Find where the given text appears and provide that cell's center as [x, y] coordinate. 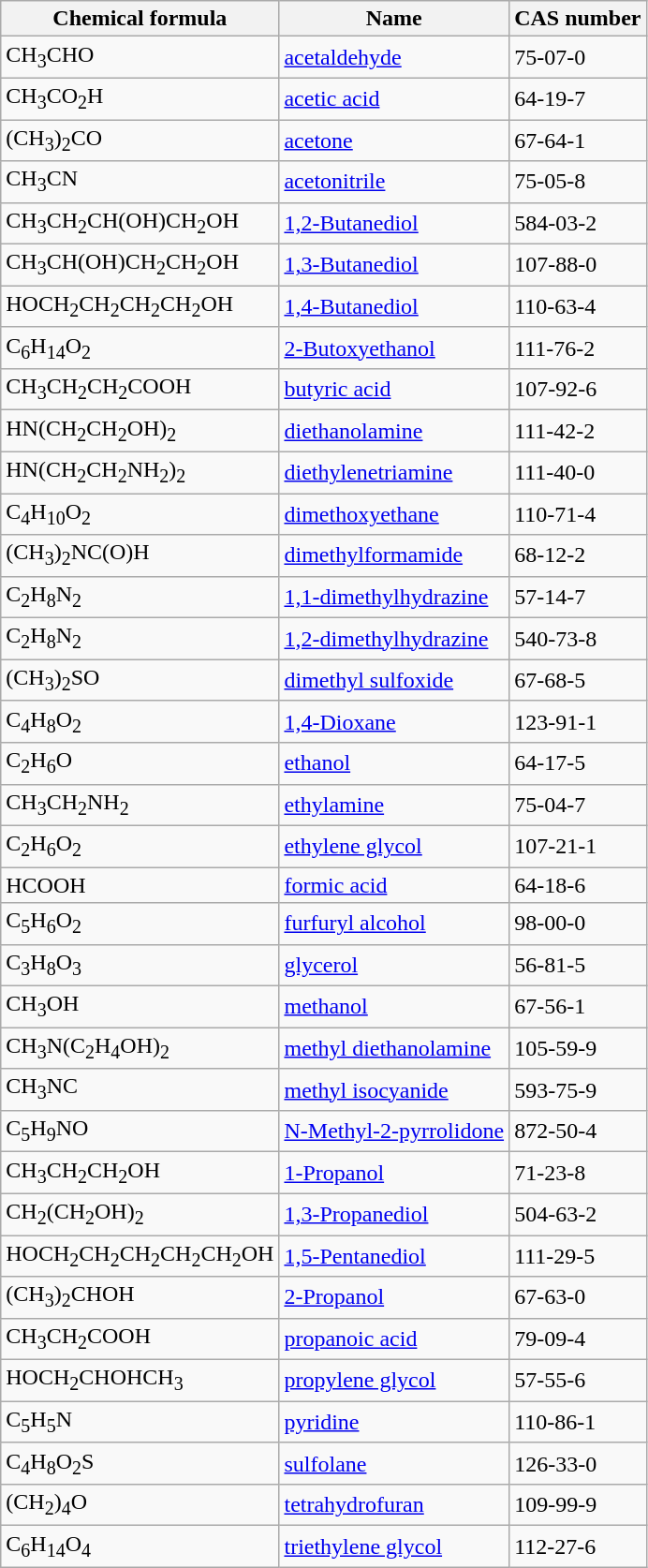
1,5-Pentanediol [394, 1255]
ethanol [394, 763]
71-23-8 [578, 1173]
propanoic acid [394, 1339]
CH3CO2H [140, 98]
126-33-0 [578, 1463]
(CH3)2NC(O)H [140, 555]
57-55-6 [578, 1381]
ethylene glycol [394, 846]
110-86-1 [578, 1422]
110-63-4 [578, 306]
57-14-7 [578, 597]
triethylene glycol [394, 1546]
formic acid [394, 885]
butyric acid [394, 390]
HOCH2CHOHCH3 [140, 1381]
Chemical formula [140, 19]
111-29-5 [578, 1255]
504-63-2 [578, 1214]
1,2-dimethylhydrazine [394, 639]
HN(CH2CH2NH2)2 [140, 472]
ethylamine [394, 805]
acetonitrile [394, 182]
593-75-9 [578, 1089]
75-07-0 [578, 57]
CH3CH2NH2 [140, 805]
1-Propanol [394, 1173]
acetic acid [394, 98]
67-56-1 [578, 1006]
C6H14O2 [140, 348]
C4H8O2S [140, 1463]
methyl isocyanide [394, 1089]
(CH2)4O [140, 1505]
67-63-0 [578, 1297]
64-19-7 [578, 98]
C3H8O3 [140, 965]
(CH3)2CHOH [140, 1297]
1,4-Dioxane [394, 721]
dimethoxyethane [394, 514]
dimethyl sulfoxide [394, 680]
105-59-9 [578, 1048]
75-04-7 [578, 805]
C2H6O [140, 763]
diethylenetriamine [394, 472]
C4H8O2 [140, 721]
acetaldehyde [394, 57]
75-05-8 [578, 182]
HCOOH [140, 885]
CH3OH [140, 1006]
64-18-6 [578, 885]
C5H9NO [140, 1131]
1,4-Butanediol [394, 306]
HN(CH2CH2OH)2 [140, 431]
methyl diethanolamine [394, 1048]
CH3N(C2H4OH)2 [140, 1048]
CH3CH(OH)CH2CH2OH [140, 265]
glycerol [394, 965]
Name [394, 19]
CH3NC [140, 1089]
CH3CH2CH2COOH [140, 390]
123-91-1 [578, 721]
64-17-5 [578, 763]
CH3CH2CH2OH [140, 1173]
67-68-5 [578, 680]
56-81-5 [578, 965]
C4H10O2 [140, 514]
107-92-6 [578, 390]
C5H5N [140, 1422]
propylene glycol [394, 1381]
2-Propanol [394, 1297]
CH3CH2COOH [140, 1339]
(CH3)2SO [140, 680]
HOCH2CH2CH2CH2OH [140, 306]
methanol [394, 1006]
872-50-4 [578, 1131]
111-40-0 [578, 472]
111-42-2 [578, 431]
acetone [394, 141]
584-03-2 [578, 223]
tetrahydrofuran [394, 1505]
107-88-0 [578, 265]
110-71-4 [578, 514]
pyridine [394, 1422]
540-73-8 [578, 639]
98-00-0 [578, 924]
2-Butoxyethanol [394, 348]
CH3CH2CH(OH)CH2OH [140, 223]
C6H14O4 [140, 1546]
111-76-2 [578, 348]
HOCH2CH2CH2CH2CH2OH [140, 1255]
67-64-1 [578, 141]
sulfolane [394, 1463]
CAS number [578, 19]
dimethylformamide [394, 555]
C5H6O2 [140, 924]
1,1-dimethylhydrazine [394, 597]
68-12-2 [578, 555]
CH2(CH2OH)2 [140, 1214]
CH3CHO [140, 57]
N-Methyl-2-pyrrolidone [394, 1131]
furfuryl alcohol [394, 924]
107-21-1 [578, 846]
1,2-Butanediol [394, 223]
1,3-Butanediol [394, 265]
79-09-4 [578, 1339]
112-27-6 [578, 1546]
1,3-Propanediol [394, 1214]
109-99-9 [578, 1505]
(CH3)2CO [140, 141]
diethanolamine [394, 431]
CH3CN [140, 182]
C2H6O2 [140, 846]
